Scan for the cell matching the given text and deliver its [X, Y] coordinate at center. 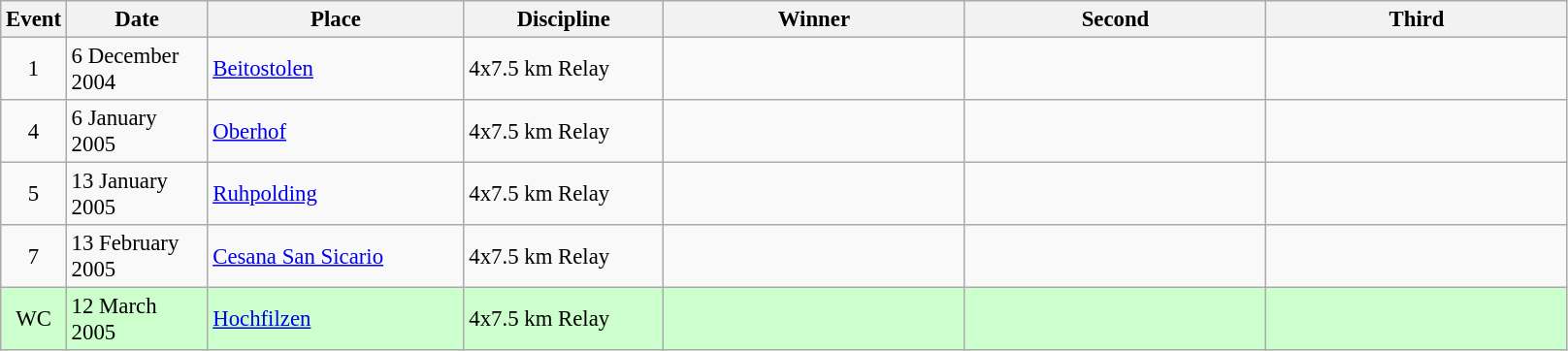
Date [137, 19]
Winner [815, 19]
Second [1116, 19]
Ruhpolding [336, 194]
Third [1417, 19]
Place [336, 19]
7 [34, 256]
Hochfilzen [336, 320]
4 [34, 132]
5 [34, 194]
6 January 2005 [137, 132]
Oberhof [336, 132]
13 January 2005 [137, 194]
Cesana San Sicario [336, 256]
6 December 2004 [137, 70]
1 [34, 70]
12 March 2005 [137, 320]
Event [34, 19]
WC [34, 320]
13 February 2005 [137, 256]
Discipline [564, 19]
Beitostolen [336, 70]
